Identify which cell holds the provided text, then report its (X, Y) central coordinate. 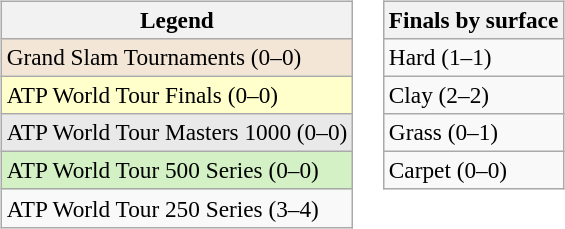
ATP World Tour 500 Series (0–0) (176, 171)
Grass (0–1) (473, 133)
Carpet (0–0) (473, 171)
Hard (1–1) (473, 57)
Legend (176, 20)
Grand Slam Tournaments (0–0) (176, 57)
ATP World Tour 250 Series (3–4) (176, 208)
ATP World Tour Finals (0–0) (176, 95)
ATP World Tour Masters 1000 (0–0) (176, 133)
Clay (2–2) (473, 95)
Finals by surface (473, 20)
